Scan for the cell matching the given text and deliver its (x, y) coordinate at center. 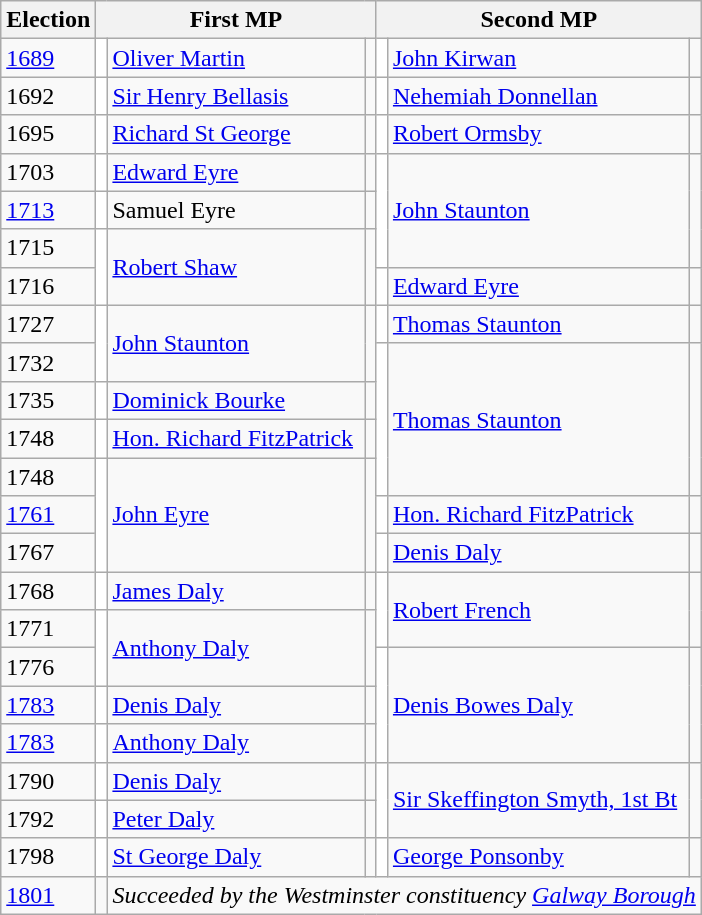
John Eyre (236, 515)
Samuel Eyre (236, 210)
1703 (48, 172)
St George Daly (236, 857)
1732 (48, 362)
George Ponsonby (538, 857)
Robert French (538, 610)
1735 (48, 400)
1792 (48, 819)
Second MP (538, 20)
Sir Henry Bellasis (236, 96)
1768 (48, 591)
Dominick Bourke (236, 400)
First MP (236, 20)
1761 (48, 515)
1716 (48, 286)
Oliver Martin (236, 58)
John Kirwan (538, 58)
1715 (48, 248)
1695 (48, 134)
1713 (48, 210)
1801 (48, 895)
1767 (48, 553)
1790 (48, 781)
1798 (48, 857)
Robert Ormsby (538, 134)
Denis Bowes Daly (538, 705)
1692 (48, 96)
Succeeded by the Westminster constituency Galway Borough (404, 895)
Nehemiah Donnellan (538, 96)
Sir Skeffington Smyth, 1st Bt (538, 800)
James Daly (236, 591)
Richard St George (236, 134)
1689 (48, 58)
1727 (48, 324)
Robert Shaw (236, 267)
Peter Daly (236, 819)
1776 (48, 667)
Election (48, 20)
1771 (48, 629)
